Search for the cell housing the specified text and yield its (x, y) center coordinate. 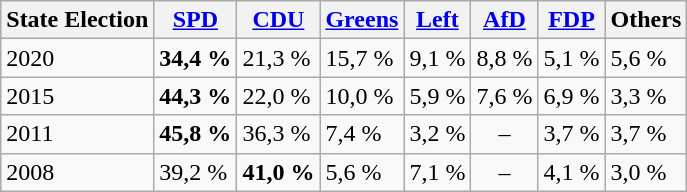
Greens (362, 20)
45,8 % (196, 134)
39,2 % (196, 172)
State Election (78, 20)
2015 (78, 96)
8,8 % (504, 58)
SPD (196, 20)
9,1 % (438, 58)
7,4 % (362, 134)
5,9 % (438, 96)
3,3 % (646, 96)
Left (438, 20)
10,0 % (362, 96)
44,3 % (196, 96)
15,7 % (362, 58)
Others (646, 20)
21,3 % (278, 58)
4,1 % (572, 172)
41,0 % (278, 172)
34,4 % (196, 58)
2008 (78, 172)
AfD (504, 20)
3,2 % (438, 134)
36,3 % (278, 134)
22,0 % (278, 96)
2020 (78, 58)
6,9 % (572, 96)
FDP (572, 20)
2011 (78, 134)
5,1 % (572, 58)
3,0 % (646, 172)
7,6 % (504, 96)
7,1 % (438, 172)
CDU (278, 20)
